Extract the [X, Y] coordinate from the center of the cell holding the provided text.  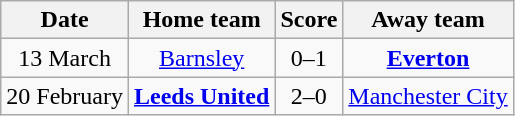
Manchester City [428, 96]
20 February [65, 96]
Everton [428, 58]
2–0 [309, 96]
0–1 [309, 58]
Home team [201, 20]
Leeds United [201, 96]
Date [65, 20]
13 March [65, 58]
Barnsley [201, 58]
Away team [428, 20]
Score [309, 20]
